For the text-containing cell, return its midpoint in (x, y) coordinate format. 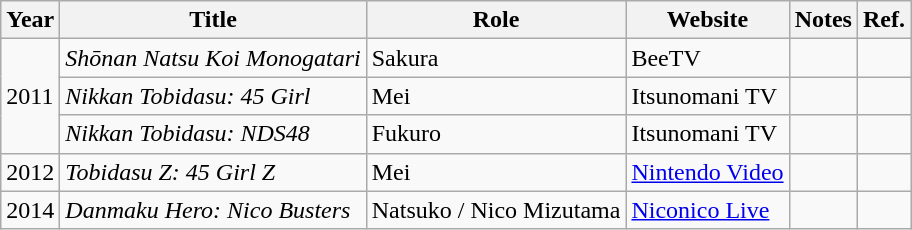
Title (213, 20)
Sakura (496, 58)
Tobidasu Z: 45 Girl Z (213, 172)
BeeTV (708, 58)
Shōnan Natsu Koi Monogatari (213, 58)
Fukuro (496, 134)
2012 (30, 172)
Nintendo Video (708, 172)
Website (708, 20)
2014 (30, 210)
Nikkan Tobidasu: 45 Girl (213, 96)
2011 (30, 96)
Natsuko / Nico Mizutama (496, 210)
Ref. (884, 20)
Notes (823, 20)
Nikkan Tobidasu: NDS48 (213, 134)
Role (496, 20)
Niconico Live (708, 210)
Danmaku Hero: Nico Busters (213, 210)
Year (30, 20)
